Locate the cell with the specified text and output its [X, Y] center coordinate. 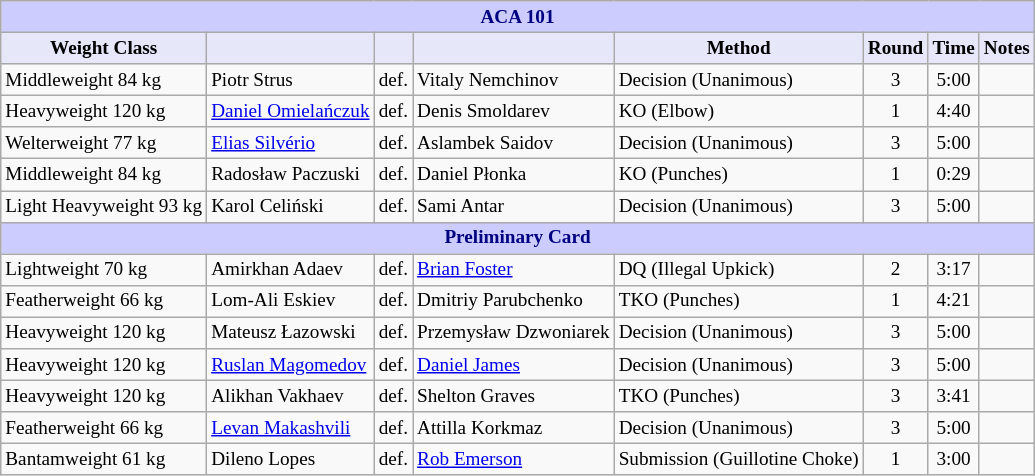
Dileno Lopes [290, 460]
Elias Silvério [290, 143]
KO (Punches) [738, 175]
Karol Celiński [290, 206]
ACA 101 [518, 17]
Levan Makashvili [290, 428]
Lightweight 70 kg [104, 270]
Light Heavyweight 93 kg [104, 206]
Bantamweight 61 kg [104, 460]
KO (Elbow) [738, 111]
Weight Class [104, 48]
Amirkhan Adaev [290, 270]
Radosław Paczuski [290, 175]
Daniel Omielańczuk [290, 111]
Denis Smoldarev [514, 111]
Przemysław Dzwoniarek [514, 333]
Round [896, 48]
Aslambek Saidov [514, 143]
3:17 [954, 270]
0:29 [954, 175]
Lom-Ali Eskiev [290, 301]
4:21 [954, 301]
Daniel Płonka [514, 175]
Time [954, 48]
Brian Foster [514, 270]
Alikhan Vakhaev [290, 396]
Sami Antar [514, 206]
Dmitriy Parubchenko [514, 301]
2 [896, 270]
Method [738, 48]
3:41 [954, 396]
Submission (Guillotine Choke) [738, 460]
Shelton Graves [514, 396]
Daniel James [514, 365]
4:40 [954, 111]
Ruslan Magomedov [290, 365]
Rob Emerson [514, 460]
Vitaly Nemchinov [514, 80]
DQ (Illegal Upkick) [738, 270]
3:00 [954, 460]
Preliminary Card [518, 238]
Attilla Korkmaz [514, 428]
Piotr Strus [290, 80]
Notes [1006, 48]
Mateusz Łazowski [290, 333]
Welterweight 77 kg [104, 143]
